Scan for the cell matching the given text and deliver its [x, y] coordinate at center. 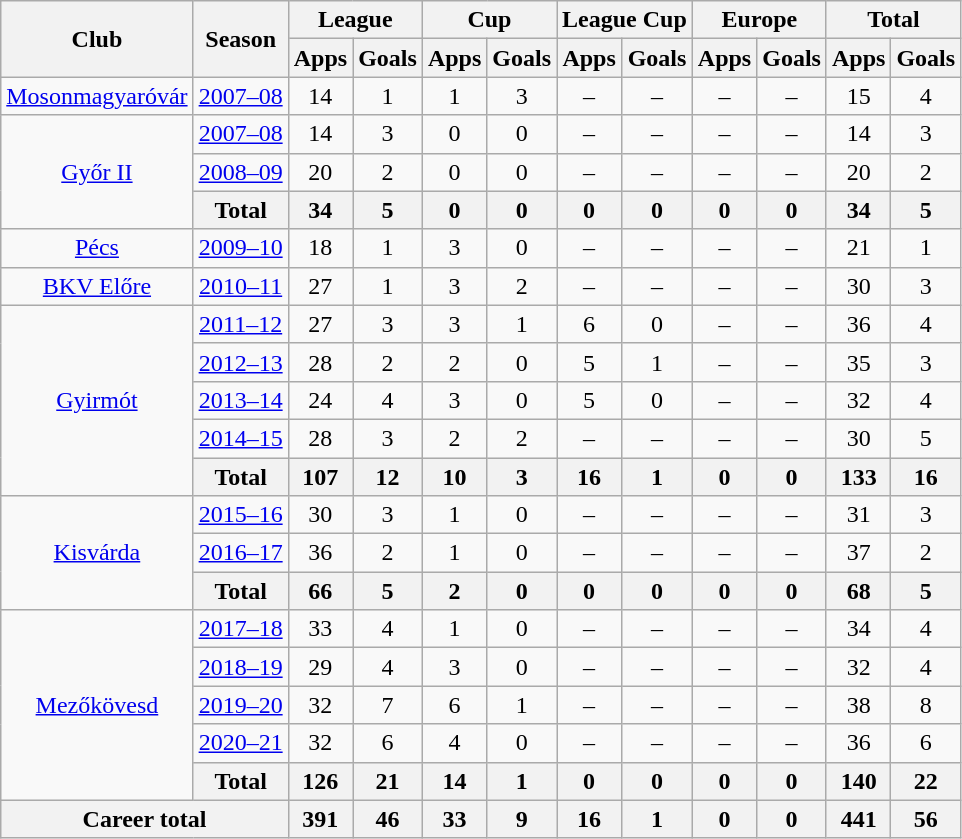
League [355, 20]
2008–09 [240, 172]
37 [858, 553]
Pécs [97, 248]
2015–16 [240, 515]
2013–14 [240, 400]
2010–11 [240, 286]
Europe [759, 20]
2014–15 [240, 438]
68 [858, 591]
2009–10 [240, 248]
24 [320, 400]
Kisvárda [97, 553]
38 [858, 705]
2012–13 [240, 362]
Cup [489, 20]
29 [320, 667]
2020–21 [240, 743]
35 [858, 362]
2019–20 [240, 705]
League Cup [625, 20]
56 [926, 819]
8 [926, 705]
18 [320, 248]
107 [320, 477]
2016–17 [240, 553]
Season [240, 39]
46 [388, 819]
66 [320, 591]
Career total [144, 819]
Gyirmót [97, 400]
Mosonmagyaróvár [97, 96]
Mezőkövesd [97, 705]
22 [926, 781]
2011–12 [240, 324]
10 [454, 477]
Club [97, 39]
441 [858, 819]
BKV Előre [97, 286]
15 [858, 96]
133 [858, 477]
7 [388, 705]
2017–18 [240, 629]
9 [522, 819]
12 [388, 477]
391 [320, 819]
Győr II [97, 172]
126 [320, 781]
31 [858, 515]
140 [858, 781]
2018–19 [240, 667]
